Return the (x, y) coordinate for the center point of the cell that contains the specified text.  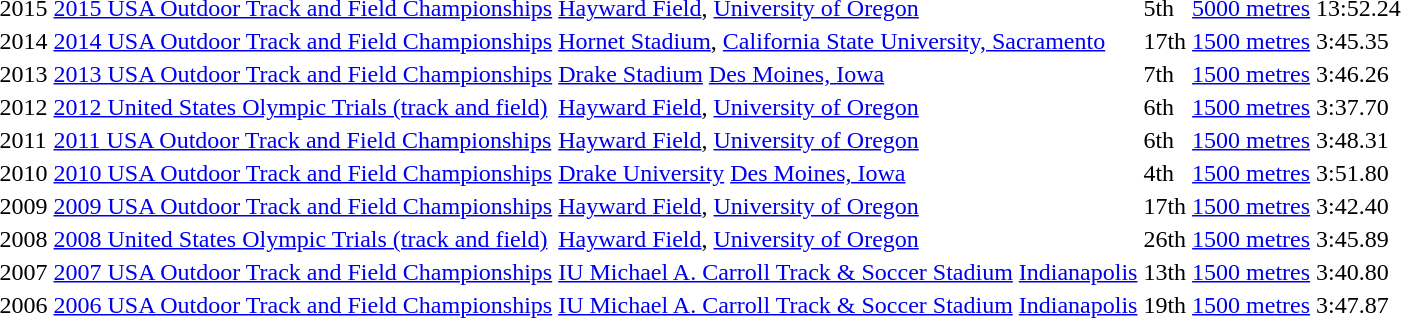
7th (1165, 74)
2013 USA Outdoor Track and Field Championships (303, 74)
IU Michael A. Carroll Track & Soccer Stadium Indianapolis (848, 272)
2012 United States Olympic Trials (track and field) (303, 107)
26th (1165, 239)
2008 United States Olympic Trials (track and field) (303, 239)
2007 USA Outdoor Track and Field Championships (303, 272)
2011 USA Outdoor Track and Field Championships (303, 140)
Drake University Des Moines, Iowa (848, 173)
13th (1165, 272)
2010 USA Outdoor Track and Field Championships (303, 173)
Hornet Stadium, California State University, Sacramento (848, 41)
2014 USA Outdoor Track and Field Championships (303, 41)
4th (1165, 173)
2009 USA Outdoor Track and Field Championships (303, 206)
Drake Stadium Des Moines, Iowa (848, 74)
